From the cell containing the given text, extract its center point as (X, Y) coordinate. 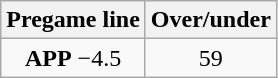
59 (210, 58)
Pregame line (74, 20)
APP −4.5 (74, 58)
Over/under (210, 20)
